From the cell containing the given text, extract its center point as [X, Y] coordinate. 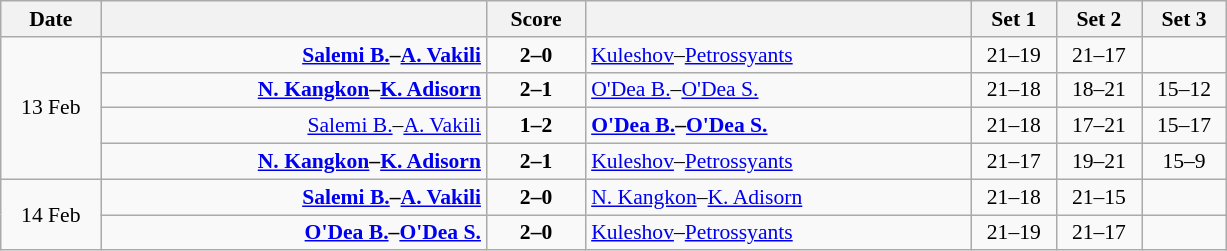
1–2 [536, 126]
21–15 [1098, 197]
18–21 [1098, 90]
15–12 [1184, 90]
14 Feb [51, 214]
17–21 [1098, 126]
Score [536, 19]
15–9 [1184, 162]
Set 3 [1184, 19]
Set 2 [1098, 19]
Set 1 [1014, 19]
19–21 [1098, 162]
15–17 [1184, 126]
13 Feb [51, 108]
Date [51, 19]
